Search for the cell housing the specified text and yield its (x, y) center coordinate. 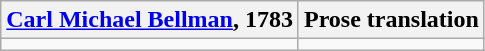
Carl Michael Bellman, 1783 (150, 20)
Prose translation (391, 20)
